From the cell containing the given text, extract its center point as (x, y) coordinate. 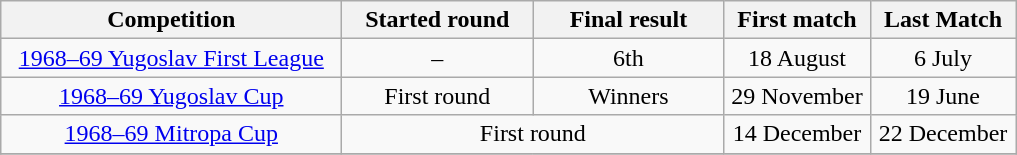
1968–69 Yugoslav First League (172, 58)
6 July (943, 58)
14 December (797, 134)
19 June (943, 96)
22 December (943, 134)
6th (628, 58)
1968–69 Yugoslav Cup (172, 96)
– (438, 58)
18 August (797, 58)
First match (797, 20)
Competition (172, 20)
Last Match (943, 20)
29 November (797, 96)
Final result (628, 20)
1968–69 Mitropa Cup (172, 134)
Started round (438, 20)
Winners (628, 96)
